Capture the cell that displays the provided text and extract its [x, y] central coordinate. 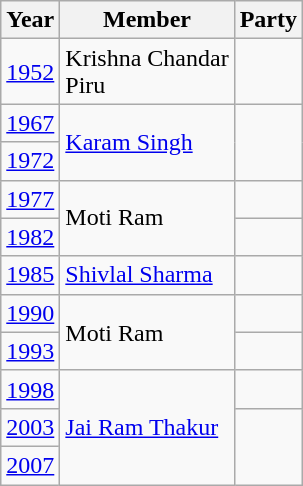
2003 [30, 427]
1952 [30, 72]
1998 [30, 389]
Jai Ram Thakur [147, 427]
Party [268, 20]
Karam Singh [147, 142]
Member [147, 20]
Year [30, 20]
1990 [30, 313]
1977 [30, 199]
1972 [30, 161]
1967 [30, 123]
1985 [30, 275]
Krishna Chandar Piru [147, 72]
2007 [30, 465]
Shivlal Sharma [147, 275]
1993 [30, 351]
1982 [30, 237]
